Detect which cell encompasses the target text, then output its (x, y) center coordinate. 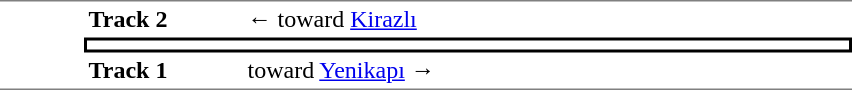
Track 1 (164, 71)
Track 2 (164, 19)
toward Yenikapı → (548, 71)
← toward Kirazlı (548, 19)
